Return (x, y) of the center of cell containing provided text 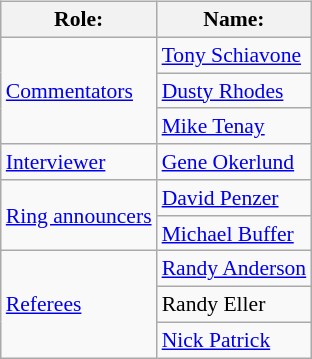
Michael Buffer (234, 233)
Mike Tenay (234, 126)
Dusty Rhodes (234, 91)
Referees (79, 304)
Interviewer (79, 162)
Nick Patrick (234, 340)
Commentators (79, 90)
Role: (79, 20)
Ring announcers (79, 216)
Tony Schiavone (234, 55)
David Penzer (234, 198)
Gene Okerlund (234, 162)
Name: (234, 20)
Randy Anderson (234, 269)
Randy Eller (234, 305)
